Return (X, Y) of the center of cell containing provided text 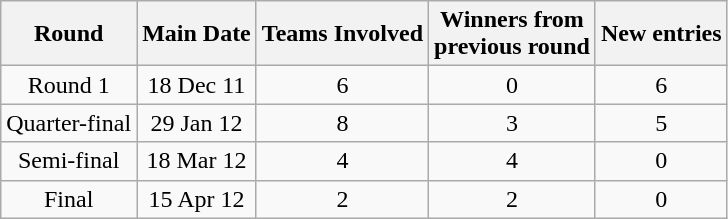
5 (661, 123)
Main Date (197, 34)
Quarter-final (69, 123)
18 Dec 11 (197, 85)
Winners from previous round (512, 34)
3 (512, 123)
Round (69, 34)
8 (342, 123)
Final (69, 199)
Semi-final (69, 161)
Teams Involved (342, 34)
Round 1 (69, 85)
New entries (661, 34)
15 Apr 12 (197, 199)
18 Mar 12 (197, 161)
29 Jan 12 (197, 123)
